Pinpoint the cell where the given text exists, returning its (X, Y) midpoint coordinate. 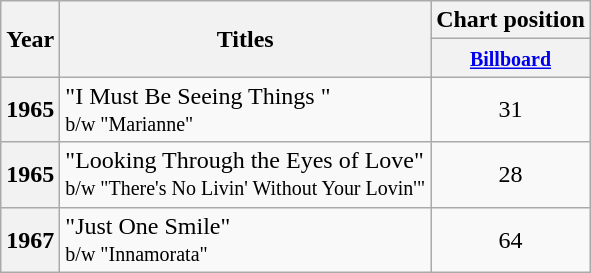
"Just One Smile"b/w "Innamorata" (246, 240)
1967 (30, 240)
"Looking Through the Eyes of Love"b/w "There's No Livin' Without Your Lovin'" (246, 174)
"I Must Be Seeing Things "b/w "Marianne" (246, 110)
64 (511, 240)
Billboard (511, 58)
Year (30, 39)
28 (511, 174)
Titles (246, 39)
Chart position (511, 20)
31 (511, 110)
